Capture the cell that displays the provided text and extract its (x, y) central coordinate. 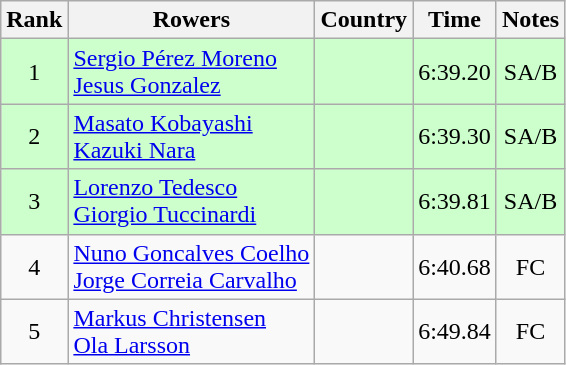
6:39.20 (455, 72)
6:49.84 (455, 332)
2 (34, 136)
1 (34, 72)
Nuno Goncalves CoelhoJorge Correia Carvalho (192, 266)
Lorenzo TedescoGiorgio Tuccinardi (192, 202)
6:40.68 (455, 266)
6:39.30 (455, 136)
Notes (530, 20)
Country (364, 20)
Sergio Pérez MorenoJesus Gonzalez (192, 72)
Rowers (192, 20)
4 (34, 266)
Rank (34, 20)
5 (34, 332)
Time (455, 20)
3 (34, 202)
6:39.81 (455, 202)
Masato KobayashiKazuki Nara (192, 136)
Markus ChristensenOla Larsson (192, 332)
